Search for the cell housing the specified text and yield its (X, Y) center coordinate. 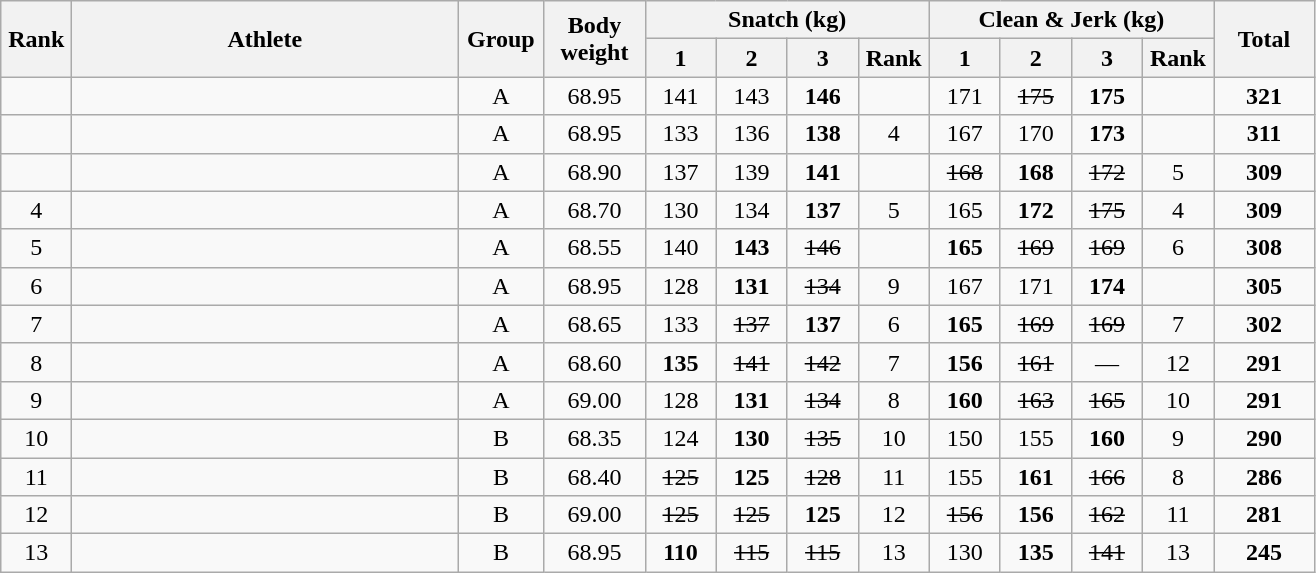
124 (680, 438)
150 (964, 438)
Clean & Jerk (kg) (1071, 20)
Total (1264, 39)
68.40 (594, 477)
308 (1264, 248)
245 (1264, 553)
68.60 (594, 362)
305 (1264, 286)
68.90 (594, 172)
68.35 (594, 438)
142 (822, 362)
302 (1264, 324)
166 (1106, 477)
162 (1106, 515)
170 (1036, 134)
139 (752, 172)
173 (1106, 134)
174 (1106, 286)
— (1106, 362)
Snatch (kg) (787, 20)
136 (752, 134)
110 (680, 553)
68.70 (594, 210)
Athlete (265, 39)
281 (1264, 515)
Body weight (594, 39)
138 (822, 134)
140 (680, 248)
286 (1264, 477)
311 (1264, 134)
68.55 (594, 248)
290 (1264, 438)
321 (1264, 96)
Group (501, 39)
163 (1036, 400)
68.65 (594, 324)
